For the text-containing cell, return its midpoint in (x, y) coordinate format. 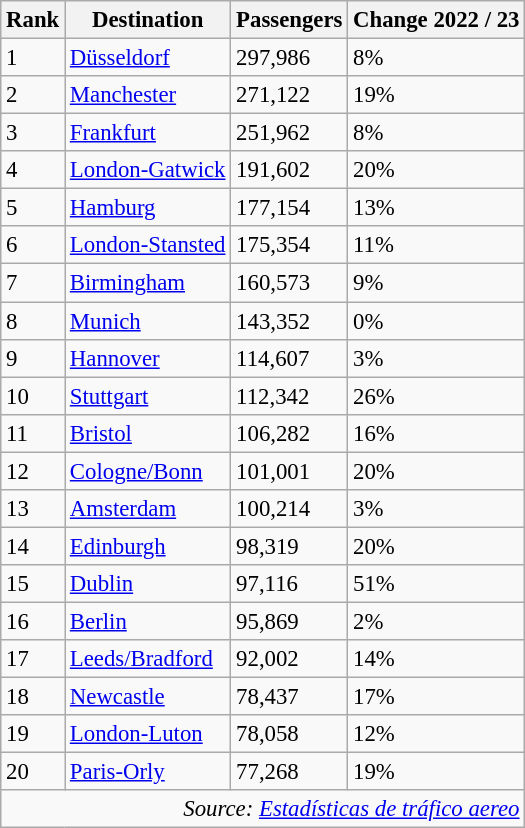
191,602 (290, 170)
10 (33, 396)
London-Luton (148, 734)
16% (436, 433)
160,573 (290, 283)
Manchester (148, 95)
Bristol (148, 433)
Frankfurt (148, 133)
Hamburg (148, 208)
Berlin (148, 621)
7 (33, 283)
Paris-Orly (148, 772)
77,268 (290, 772)
98,319 (290, 546)
26% (436, 396)
2% (436, 621)
251,962 (290, 133)
101,001 (290, 471)
18 (33, 697)
175,354 (290, 245)
14 (33, 546)
17% (436, 697)
143,352 (290, 321)
6 (33, 245)
Source: Estadísticas de tráfico aereo (263, 809)
112,342 (290, 396)
0% (436, 321)
Amsterdam (148, 509)
14% (436, 659)
4 (33, 170)
17 (33, 659)
97,116 (290, 584)
12 (33, 471)
78,058 (290, 734)
Munich (148, 321)
Edinburgh (148, 546)
13% (436, 208)
16 (33, 621)
Newcastle (148, 697)
106,282 (290, 433)
8 (33, 321)
Stuttgart (148, 396)
20 (33, 772)
271,122 (290, 95)
5 (33, 208)
Hannover (148, 358)
1 (33, 58)
15 (33, 584)
19 (33, 734)
11% (436, 245)
Düsseldorf (148, 58)
114,607 (290, 358)
12% (436, 734)
9% (436, 283)
Rank (33, 20)
92,002 (290, 659)
Cologne/Bonn (148, 471)
Birmingham (148, 283)
Dublin (148, 584)
Leeds/Bradford (148, 659)
13 (33, 509)
Destination (148, 20)
9 (33, 358)
2 (33, 95)
177,154 (290, 208)
London-Stansted (148, 245)
Change 2022 / 23 (436, 20)
11 (33, 433)
London-Gatwick (148, 170)
100,214 (290, 509)
51% (436, 584)
297,986 (290, 58)
78,437 (290, 697)
95,869 (290, 621)
Passengers (290, 20)
3 (33, 133)
